Determine the (x, y) coordinate at the center of the cell enclosing the given text.  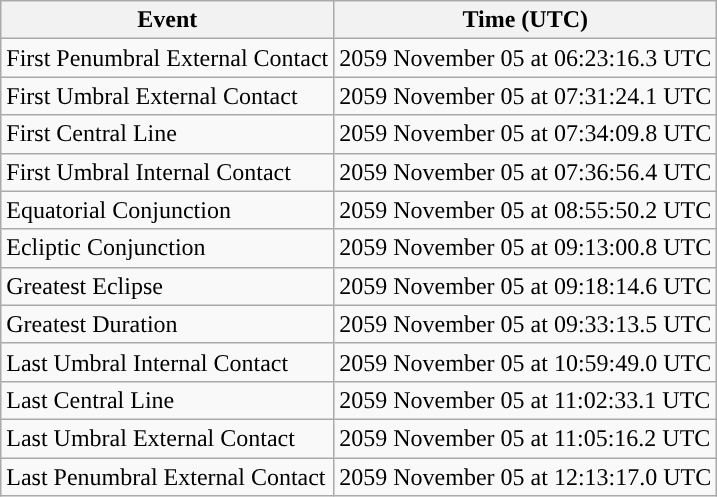
Last Umbral External Contact (168, 438)
Greatest Eclipse (168, 286)
2059 November 05 at 07:31:24.1 UTC (526, 96)
Event (168, 20)
2059 November 05 at 07:36:56.4 UTC (526, 172)
2059 November 05 at 11:05:16.2 UTC (526, 438)
2059 November 05 at 07:34:09.8 UTC (526, 134)
First Umbral Internal Contact (168, 172)
2059 November 05 at 09:13:00.8 UTC (526, 248)
Greatest Duration (168, 324)
2059 November 05 at 10:59:49.0 UTC (526, 362)
First Central Line (168, 134)
2059 November 05 at 06:23:16.3 UTC (526, 58)
Ecliptic Conjunction (168, 248)
Last Umbral Internal Contact (168, 362)
Equatorial Conjunction (168, 210)
Last Central Line (168, 400)
Time (UTC) (526, 20)
First Penumbral External Contact (168, 58)
2059 November 05 at 08:55:50.2 UTC (526, 210)
2059 November 05 at 09:33:13.5 UTC (526, 324)
2059 November 05 at 12:13:17.0 UTC (526, 477)
2059 November 05 at 09:18:14.6 UTC (526, 286)
2059 November 05 at 11:02:33.1 UTC (526, 400)
First Umbral External Contact (168, 96)
Last Penumbral External Contact (168, 477)
